Identify which cell holds the provided text, then report its [x, y] central coordinate. 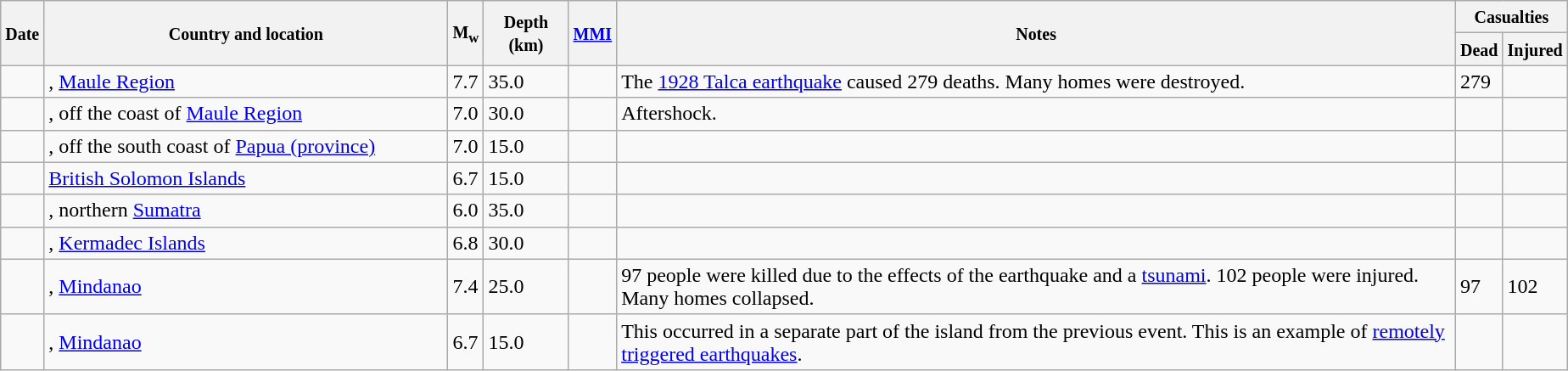
Notes [1037, 33]
279 [1479, 82]
, off the south coast of Papua (province) [246, 146]
6.0 [466, 211]
The 1928 Talca earthquake caused 279 deaths. Many homes were destroyed. [1037, 82]
Country and location [246, 33]
Injured [1535, 49]
25.0 [526, 287]
7.7 [466, 82]
Depth (km) [526, 33]
97 [1479, 287]
, northern Sumatra [246, 211]
, off the coast of Maule Region [246, 114]
British Solomon Islands [246, 178]
Mw [466, 33]
Casualties [1511, 17]
Aftershock. [1037, 114]
, Maule Region [246, 82]
Dead [1479, 49]
MMI [592, 33]
6.8 [466, 243]
, Kermadec Islands [246, 243]
7.4 [466, 287]
97 people were killed due to the effects of the earthquake and a tsunami. 102 people were injured. Many homes collapsed. [1037, 287]
102 [1535, 287]
This occurred in a separate part of the island from the previous event. This is an example of remotely triggered earthquakes. [1037, 341]
Date [22, 33]
